Return (X, Y) of the center of cell containing provided text 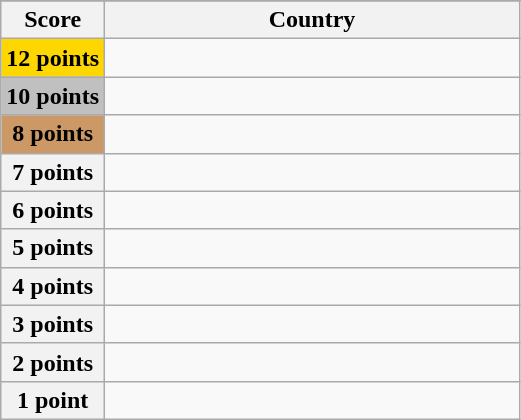
5 points (53, 248)
6 points (53, 210)
12 points (53, 58)
10 points (53, 96)
2 points (53, 362)
7 points (53, 172)
Country (312, 20)
8 points (53, 134)
4 points (53, 286)
1 point (53, 400)
Score (53, 20)
3 points (53, 324)
